Find where the given text appears and provide that cell's center as (X, Y) coordinate. 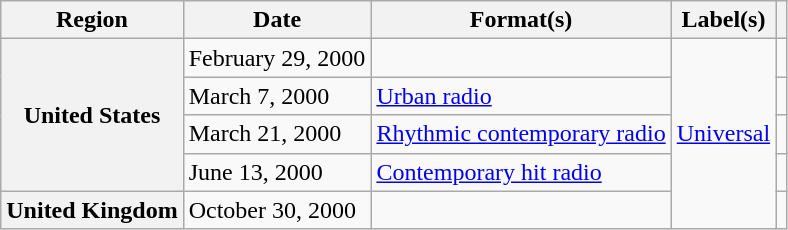
Date (277, 20)
March 7, 2000 (277, 96)
Rhythmic contemporary radio (521, 134)
Label(s) (723, 20)
Urban radio (521, 96)
June 13, 2000 (277, 172)
United States (92, 115)
February 29, 2000 (277, 58)
Contemporary hit radio (521, 172)
Region (92, 20)
Universal (723, 134)
Format(s) (521, 20)
United Kingdom (92, 210)
October 30, 2000 (277, 210)
March 21, 2000 (277, 134)
